For the text-containing cell, return its midpoint in (x, y) coordinate format. 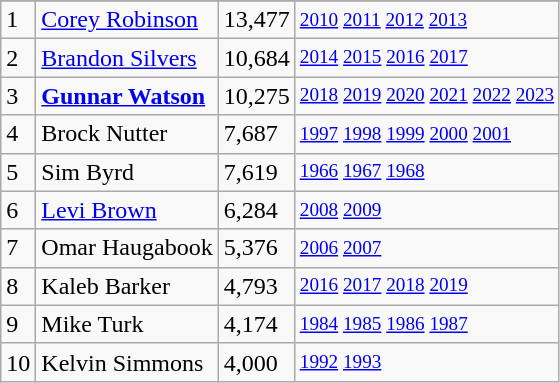
2018 2019 2020 2021 2022 2023 (427, 96)
Gunnar Watson (127, 96)
Kaleb Barker (127, 286)
Levi Brown (127, 210)
1966 1967 1968 (427, 172)
4,000 (256, 362)
7 (18, 248)
10,275 (256, 96)
8 (18, 286)
Sim Byrd (127, 172)
2008 2009 (427, 210)
6,284 (256, 210)
1997 1998 1999 2000 2001 (427, 134)
Mike Turk (127, 324)
2010 2011 2012 2013 (427, 20)
1992 1993 (427, 362)
7,619 (256, 172)
Kelvin Simmons (127, 362)
4,793 (256, 286)
10 (18, 362)
1 (18, 20)
2006 2007 (427, 248)
Brock Nutter (127, 134)
1984 1985 1986 1987 (427, 324)
13,477 (256, 20)
7,687 (256, 134)
9 (18, 324)
2014 2015 2016 2017 (427, 58)
3 (18, 96)
10,684 (256, 58)
Brandon Silvers (127, 58)
6 (18, 210)
Corey Robinson (127, 20)
4,174 (256, 324)
5 (18, 172)
4 (18, 134)
2016 2017 2018 2019 (427, 286)
Omar Haugabook (127, 248)
2 (18, 58)
5,376 (256, 248)
